Search for the cell housing the specified text and yield its [x, y] center coordinate. 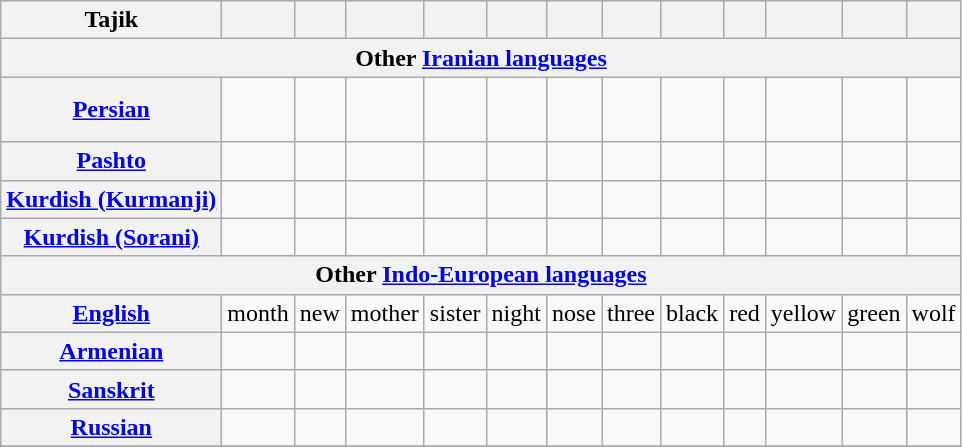
Pashto [112, 161]
mother [384, 313]
yellow [803, 313]
Sanskrit [112, 389]
nose [574, 313]
Kurdish (Sorani) [112, 237]
Other Iranian languages [481, 58]
red [745, 313]
English [112, 313]
black [692, 313]
Tajik [112, 20]
sister [455, 313]
Kurdish (Kurmanji) [112, 199]
Armenian [112, 351]
three [632, 313]
Russian [112, 427]
night [516, 313]
wolf [934, 313]
new [320, 313]
Persian [112, 110]
month [258, 313]
Other Indo-European languages [481, 275]
green [874, 313]
